Output the [X, Y] coordinate of the center of the cell containing the given text.  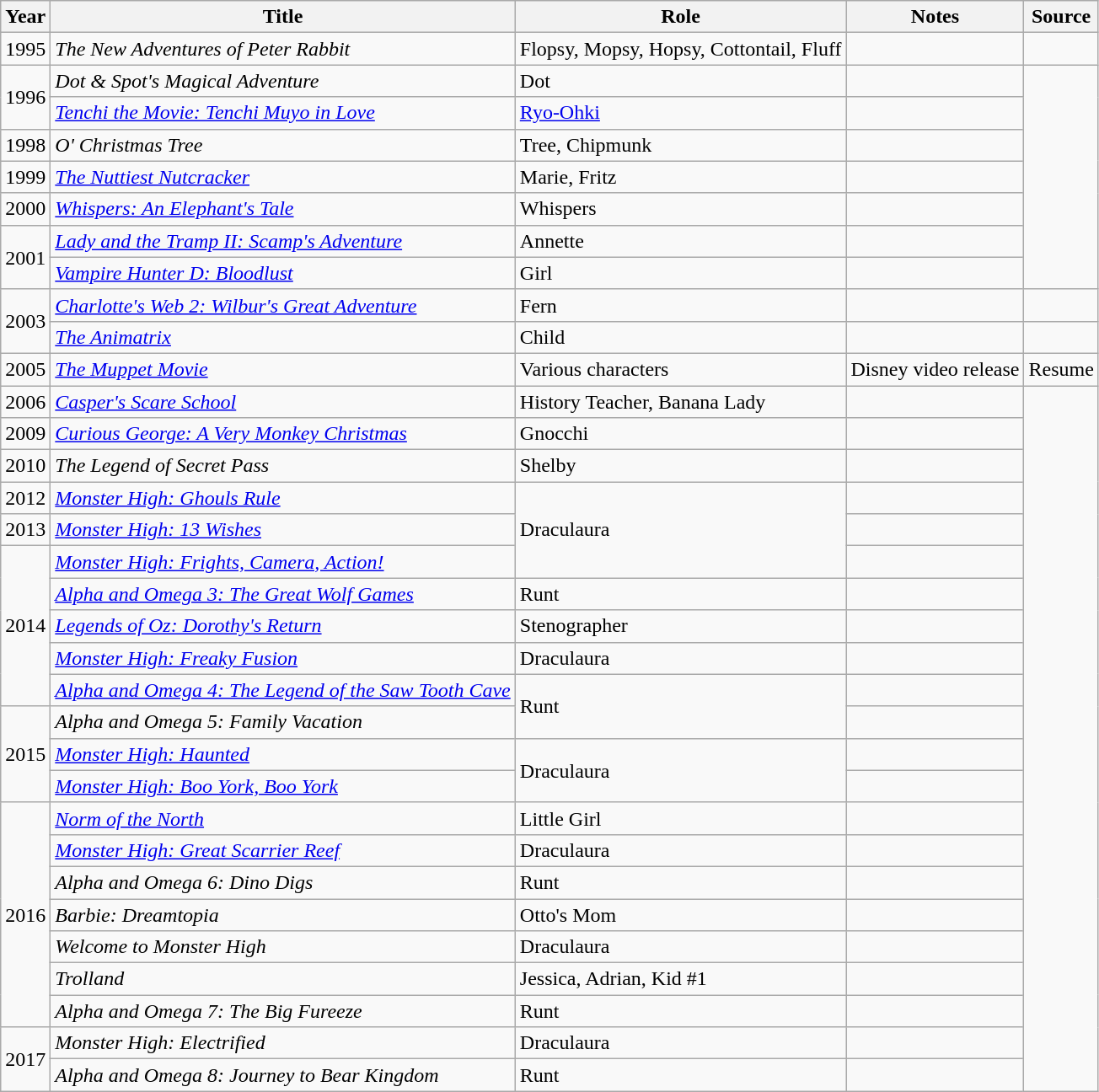
Role [681, 17]
2017 [25, 1059]
Monster High: Ghouls Rule [283, 498]
Alpha and Omega 4: The Legend of the Saw Tooth Cave [283, 690]
Trolland [283, 979]
Alpha and Omega 8: Journey to Bear Kingdom [283, 1075]
Alpha and Omega 5: Family Vacation [283, 722]
Dot & Spot's Magical Adventure [283, 81]
Casper's Scare School [283, 402]
Legends of Oz: Dorothy's Return [283, 626]
Welcome to Monster High [283, 947]
1995 [25, 49]
2003 [25, 321]
Notes [935, 17]
Monster High: Great Scarrier Reef [283, 850]
Tenchi the Movie: Tenchi Muyo in Love [283, 113]
History Teacher, Banana Lady [681, 402]
Monster High: Boo York, Boo York [283, 786]
Stenographer [681, 626]
Girl [681, 273]
Fern [681, 305]
Dot [681, 81]
The Nuttiest Nutcracker [283, 177]
Curious George: A Very Monkey Christmas [283, 434]
The Muppet Movie [283, 369]
Lady and the Tramp II: Scamp's Adventure [283, 241]
2001 [25, 257]
1998 [25, 145]
Norm of the North [283, 818]
2013 [25, 530]
Resume [1061, 369]
Various characters [681, 369]
2005 [25, 369]
Tree, Chipmunk [681, 145]
O' Christmas Tree [283, 145]
Monster High: Electrified [283, 1043]
Alpha and Omega 7: The Big Fureeze [283, 1011]
Ryo-Ohki [681, 113]
2016 [25, 914]
Annette [681, 241]
Gnocchi [681, 434]
Charlotte's Web 2: Wilbur's Great Adventure [283, 305]
Barbie: Dreamtopia [283, 914]
Whispers [681, 209]
2006 [25, 402]
Disney video release [935, 369]
The Legend of Secret Pass [283, 466]
The Animatrix [283, 337]
Marie, Fritz [681, 177]
2012 [25, 498]
Flopsy, Mopsy, Hopsy, Cottontail, Fluff [681, 49]
Whispers: An Elephant's Tale [283, 209]
2010 [25, 466]
2000 [25, 209]
Vampire Hunter D: Bloodlust [283, 273]
Title [283, 17]
2009 [25, 434]
Monster High: Freaky Fusion [283, 658]
1996 [25, 97]
Otto's Mom [681, 914]
1999 [25, 177]
2015 [25, 754]
Source [1061, 17]
Jessica, Adrian, Kid #1 [681, 979]
Monster High: Frights, Camera, Action! [283, 562]
Alpha and Omega 3: The Great Wolf Games [283, 594]
Shelby [681, 466]
The New Adventures of Peter Rabbit [283, 49]
2014 [25, 626]
Little Girl [681, 818]
Monster High: 13 Wishes [283, 530]
Child [681, 337]
Alpha and Omega 6: Dino Digs [283, 882]
Year [25, 17]
Monster High: Haunted [283, 754]
